Output the [X, Y] coordinate of the center of the cell containing the given text.  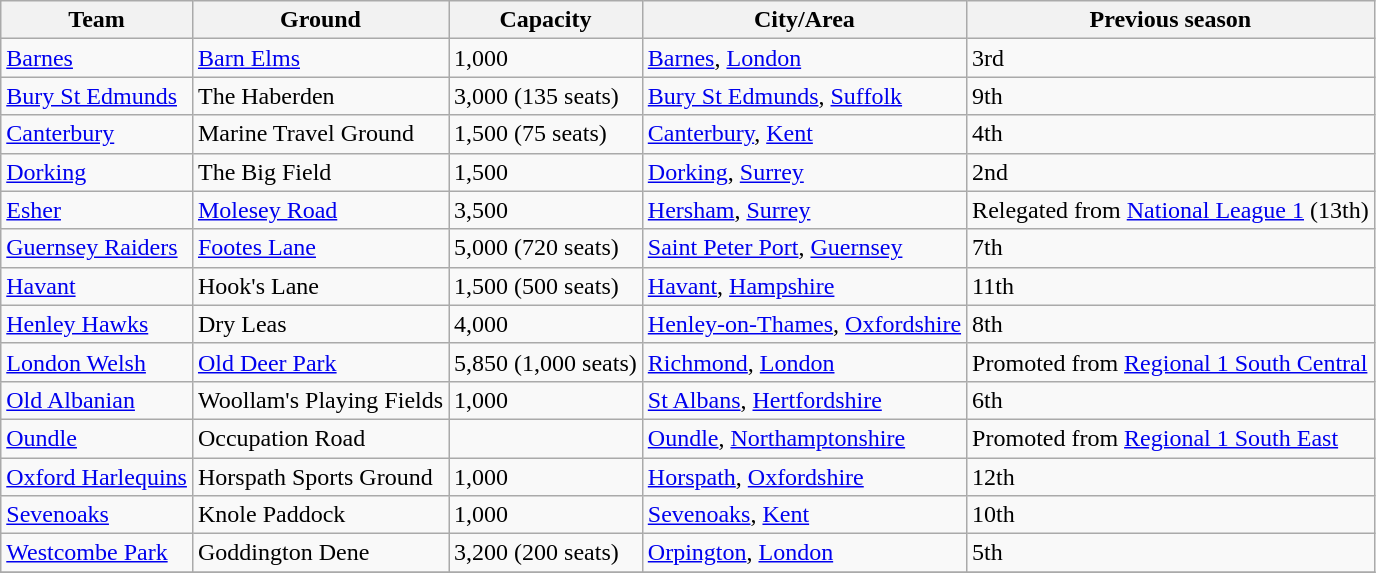
Sevenoaks [97, 515]
Ground [320, 20]
Hook's Lane [320, 286]
Havant, Hampshire [804, 286]
Oxford Harlequins [97, 477]
Old Deer Park [320, 362]
3rd [1171, 58]
1,500 [546, 172]
7th [1171, 248]
Esher [97, 210]
Footes Lane [320, 248]
Barnes [97, 58]
Bury St Edmunds [97, 96]
Molesey Road [320, 210]
Promoted from Regional 1 South East [1171, 438]
Saint Peter Port, Guernsey [804, 248]
Occupation Road [320, 438]
9th [1171, 96]
Previous season [1171, 20]
Promoted from Regional 1 South Central [1171, 362]
5,000 (720 seats) [546, 248]
Orpington, London [804, 553]
Dorking, Surrey [804, 172]
3,000 (135 seats) [546, 96]
Hersham, Surrey [804, 210]
The Haberden [320, 96]
Relegated from National League 1 (13th) [1171, 210]
2nd [1171, 172]
Westcombe Park [97, 553]
1,500 (500 seats) [546, 286]
Horspath, Oxfordshire [804, 477]
12th [1171, 477]
Oundle, Northamptonshire [804, 438]
Richmond, London [804, 362]
4th [1171, 134]
Knole Paddock [320, 515]
6th [1171, 400]
Horspath Sports Ground [320, 477]
Sevenoaks, Kent [804, 515]
Woollam's Playing Fields [320, 400]
Barn Elms [320, 58]
Canterbury [97, 134]
4,000 [546, 324]
3,200 (200 seats) [546, 553]
Bury St Edmunds, Suffolk [804, 96]
Barnes, London [804, 58]
London Welsh [97, 362]
Old Albanian [97, 400]
Canterbury, Kent [804, 134]
8th [1171, 324]
The Big Field [320, 172]
Guernsey Raiders [97, 248]
Oundle [97, 438]
Henley-on-Thames, Oxfordshire [804, 324]
Henley Hawks [97, 324]
3,500 [546, 210]
5,850 (1,000 seats) [546, 362]
Dry Leas [320, 324]
City/Area [804, 20]
Havant [97, 286]
Dorking [97, 172]
St Albans, Hertfordshire [804, 400]
11th [1171, 286]
5th [1171, 553]
10th [1171, 515]
Team [97, 20]
Marine Travel Ground [320, 134]
Capacity [546, 20]
Goddington Dene [320, 553]
1,500 (75 seats) [546, 134]
